Detect which cell encompasses the target text, then output its (X, Y) center coordinate. 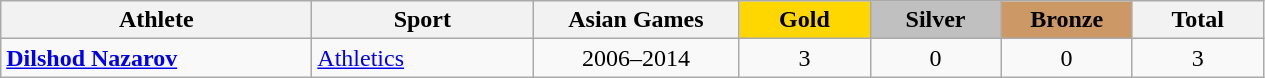
Dilshod Nazarov (156, 58)
Athletics (422, 58)
Silver (936, 20)
Sport (422, 20)
Bronze (1066, 20)
Gold (804, 20)
Asian Games (636, 20)
Total (1198, 20)
Athlete (156, 20)
2006–2014 (636, 58)
